Provide the [X, Y] coordinate of the cell's center where the given text is located.  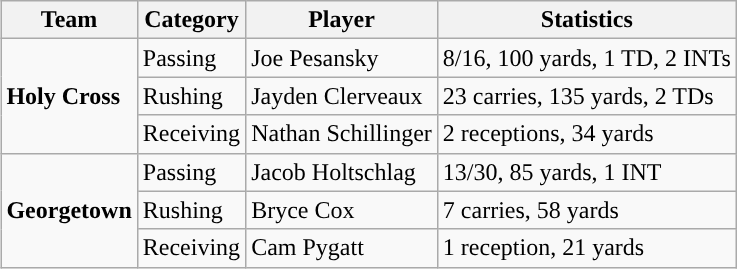
Bryce Cox [342, 210]
13/30, 85 yards, 1 INT [586, 172]
Jayden Clerveaux [342, 96]
1 reception, 21 yards [586, 248]
Category [191, 20]
Holy Cross [69, 96]
Player [342, 20]
7 carries, 58 yards [586, 210]
Nathan Schillinger [342, 134]
Cam Pygatt [342, 248]
Statistics [586, 20]
Jacob Holtschlag [342, 172]
23 carries, 135 yards, 2 TDs [586, 96]
2 receptions, 34 yards [586, 134]
Georgetown [69, 210]
Joe Pesansky [342, 58]
Team [69, 20]
8/16, 100 yards, 1 TD, 2 INTs [586, 58]
